Extract the [X, Y] coordinate from the center of the cell holding the provided text.  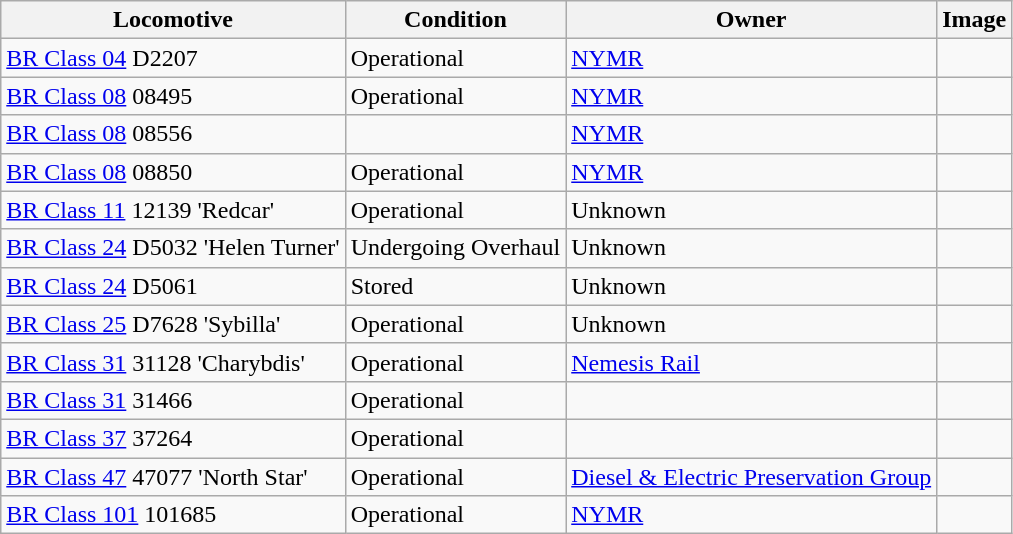
BR Class 47 47077 'North Star' [173, 477]
Nemesis Rail [752, 362]
Condition [456, 20]
BR Class 24 D5061 [173, 286]
BR Class 37 37264 [173, 438]
BR Class 25 D7628 'Sybilla' [173, 324]
Owner [752, 20]
BR Class 31 31466 [173, 400]
BR Class 08 08556 [173, 134]
BR Class 24 D5032 'Helen Turner' [173, 248]
BR Class 08 08495 [173, 96]
BR Class 08 08850 [173, 172]
BR Class 11 12139 'Redcar' [173, 210]
BR Class 04 D2207 [173, 58]
BR Class 101 101685 [173, 515]
Locomotive [173, 20]
BR Class 31 31128 'Charybdis' [173, 362]
Stored [456, 286]
Diesel & Electric Preservation Group [752, 477]
Image [974, 20]
Undergoing Overhaul [456, 248]
